Output the [x, y] coordinate of the center of the cell containing the given text.  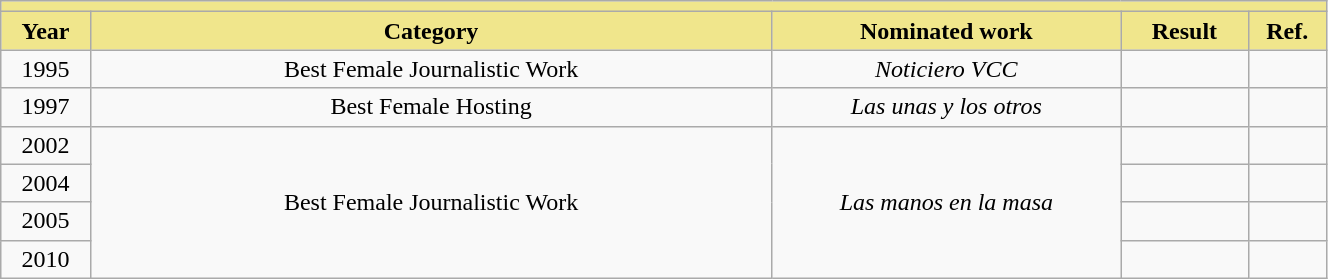
1997 [46, 107]
Noticiero VCC [946, 69]
2002 [46, 145]
Year [46, 31]
2005 [46, 221]
Category [431, 31]
Las unas y los otros [946, 107]
2010 [46, 259]
Ref. [1287, 31]
1995 [46, 69]
Las manos en la masa [946, 202]
Nominated work [946, 31]
2004 [46, 183]
Result [1184, 31]
Best Female Hosting [431, 107]
